Locate the cell with the specified text and output its (x, y) center coordinate. 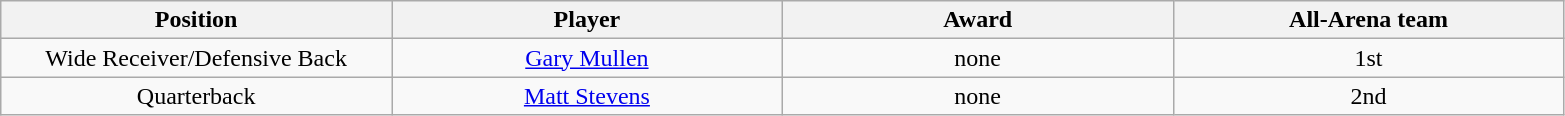
Position (196, 20)
1st (1368, 58)
Quarterback (196, 96)
All-Arena team (1368, 20)
Player (588, 20)
Matt Stevens (588, 96)
Wide Receiver/Defensive Back (196, 58)
Award (978, 20)
2nd (1368, 96)
Gary Mullen (588, 58)
